Determine the (X, Y) coordinate at the center of the cell enclosing the given text.  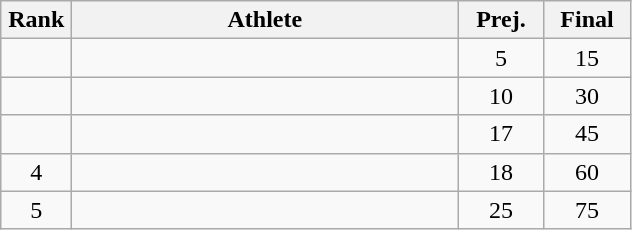
Athlete (265, 20)
75 (587, 210)
Rank (36, 20)
Final (587, 20)
10 (501, 96)
15 (587, 58)
25 (501, 210)
17 (501, 134)
18 (501, 172)
45 (587, 134)
4 (36, 172)
Prej. (501, 20)
60 (587, 172)
30 (587, 96)
